Pinpoint the cell where the given text exists, returning its [x, y] midpoint coordinate. 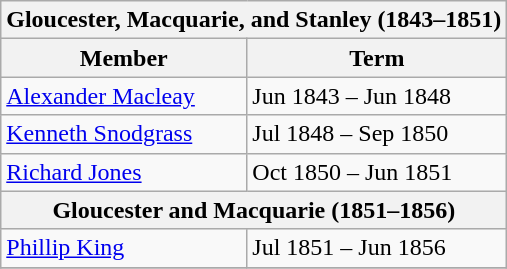
Oct 1850 – Jun 1851 [377, 172]
Kenneth Snodgrass [124, 134]
Member [124, 58]
Jul 1851 – Jun 1856 [377, 248]
Phillip King [124, 248]
Term [377, 58]
Alexander Macleay [124, 96]
Jul 1848 – Sep 1850 [377, 134]
Gloucester, Macquarie, and Stanley (1843–1851) [254, 20]
Richard Jones [124, 172]
Jun 1843 – Jun 1848 [377, 96]
Gloucester and Macquarie (1851–1856) [254, 210]
